Output the (X, Y) coordinate of the center of the cell containing the given text.  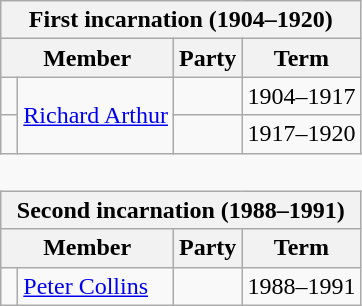
Second incarnation (1988–1991) (181, 210)
1904–1917 (302, 96)
Peter Collins (96, 286)
1917–1920 (302, 134)
1988–1991 (302, 286)
Richard Arthur (96, 115)
First incarnation (1904–1920) (181, 20)
